Capture the cell that displays the provided text and extract its (x, y) central coordinate. 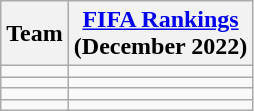
Team (35, 34)
FIFA Rankings(December 2022) (160, 34)
